Identify which cell holds the provided text, then report its (x, y) central coordinate. 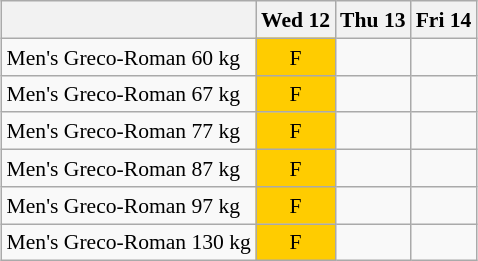
Men's Greco-Roman 87 kg (129, 168)
Men's Greco-Roman 67 kg (129, 94)
Men's Greco-Roman 60 kg (129, 56)
Fri 14 (444, 20)
Wed 12 (296, 20)
Men's Greco-Roman 97 kg (129, 204)
Men's Greco-Roman 130 kg (129, 242)
Thu 13 (373, 20)
Men's Greco-Roman 77 kg (129, 130)
